Return the (X, Y) coordinate for the center point of the cell that contains the specified text.  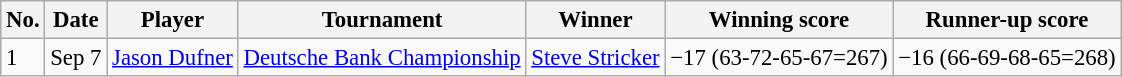
Runner-up score (1007, 20)
1 (23, 58)
Winning score (779, 20)
Steve Stricker (596, 58)
Winner (596, 20)
−17 (63-72-65-67=267) (779, 58)
Player (172, 20)
No. (23, 20)
Deutsche Bank Championship (382, 58)
−16 (66-69-68-65=268) (1007, 58)
Sep 7 (76, 58)
Jason Dufner (172, 58)
Tournament (382, 20)
Date (76, 20)
